From the cell containing the given text, extract its center point as (X, Y) coordinate. 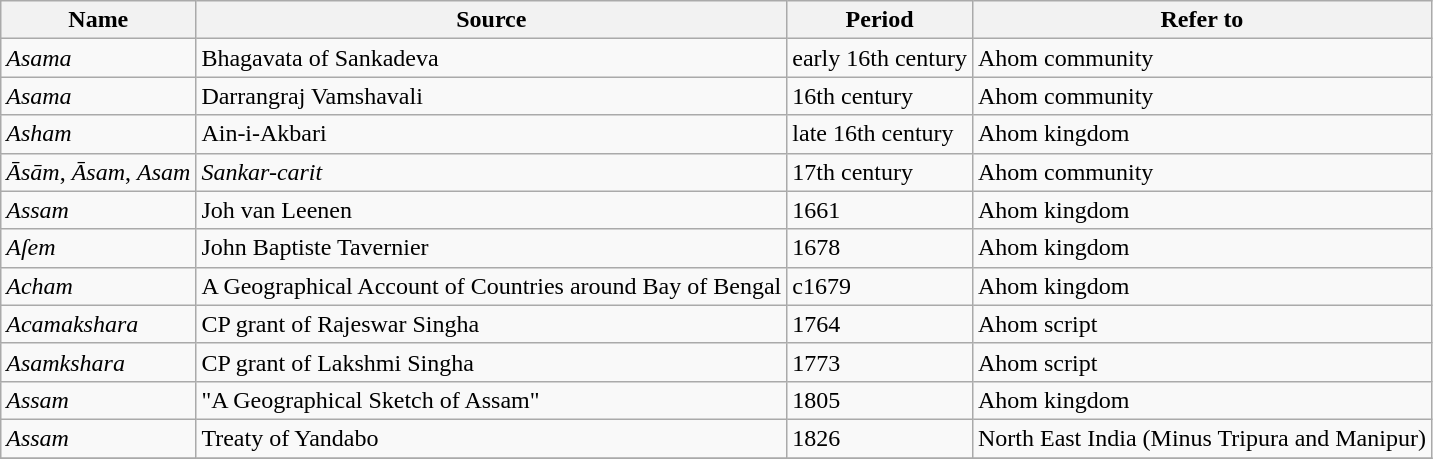
Asamkshara (98, 362)
Refer to (1202, 20)
1826 (880, 438)
17th century (880, 172)
Source (492, 20)
1805 (880, 400)
Ain-i-Akbari (492, 134)
Acham (98, 286)
Asham (98, 134)
1773 (880, 362)
"A Geographical Sketch of Assam" (492, 400)
Sankar-carit (492, 172)
Joh van Leenen (492, 210)
c1679 (880, 286)
late 16th century (880, 134)
CP grant of Rajeswar Singha (492, 324)
North East India (Minus Tripura and Manipur) (1202, 438)
1678 (880, 248)
early 16th century (880, 58)
16th century (880, 96)
Āsām, Āsam, Asam (98, 172)
CP grant of Lakshmi Singha (492, 362)
John Baptiste Tavernier (492, 248)
Aſem (98, 248)
Treaty of Yandabo (492, 438)
Name (98, 20)
Darrangraj Vamshavali (492, 96)
Acamakshara (98, 324)
1764 (880, 324)
Period (880, 20)
A Geographical Account of Countries around Bay of Bengal (492, 286)
Bhagavata of Sankadeva (492, 58)
1661 (880, 210)
